Provide the [x, y] coordinate of the cell's center where the given text is located.  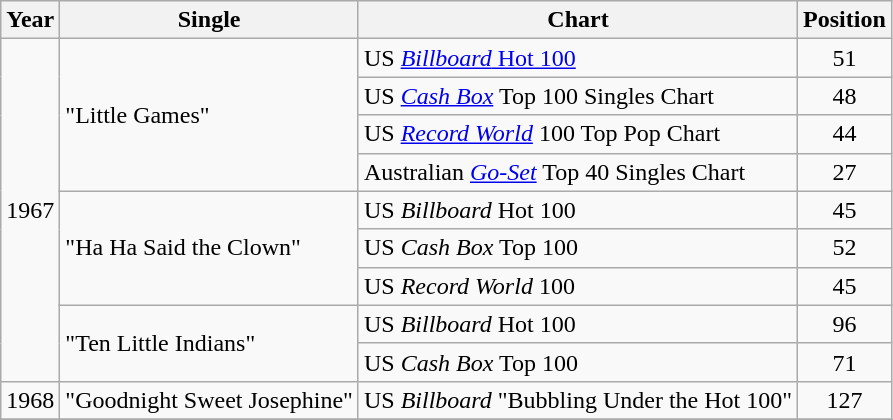
127 [845, 400]
51 [845, 58]
96 [845, 324]
1968 [30, 400]
52 [845, 248]
"Little Games" [210, 115]
US Record World 100 Top Pop Chart [578, 134]
44 [845, 134]
Australian Go-Set Top 40 Singles Chart [578, 172]
Position [845, 20]
US Billboard "Bubbling Under the Hot 100" [578, 400]
"Goodnight Sweet Josephine" [210, 400]
"Ten Little Indians" [210, 343]
US Record World 100 [578, 286]
48 [845, 96]
27 [845, 172]
"Ha Ha Said the Clown" [210, 248]
Chart [578, 20]
71 [845, 362]
Year [30, 20]
Single [210, 20]
1967 [30, 210]
US Cash Box Top 100 Singles Chart [578, 96]
